Output the [X, Y] coordinate of the center of the cell containing the given text.  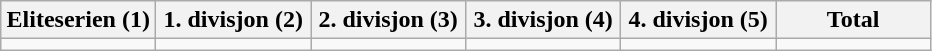
Total [854, 20]
1. divisjon (2) [234, 20]
Eliteserien (1) [78, 20]
3. divisjon (4) [544, 20]
4. divisjon (5) [698, 20]
2. divisjon (3) [388, 20]
